Locate the cell with the specified text and output its (x, y) center coordinate. 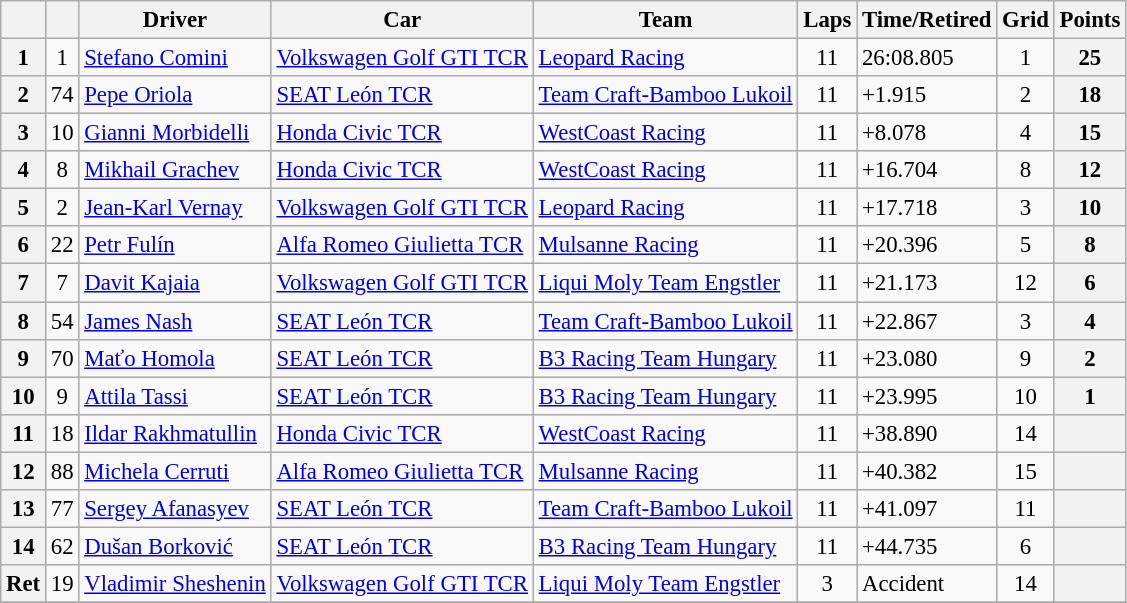
Maťo Homola (175, 358)
13 (24, 509)
77 (62, 509)
+23.080 (927, 358)
+23.995 (927, 396)
Grid (1026, 20)
+38.890 (927, 433)
26:08.805 (927, 58)
+41.097 (927, 509)
88 (62, 471)
+20.396 (927, 245)
Ret (24, 584)
Team (666, 20)
Mikhail Grachev (175, 170)
70 (62, 358)
22 (62, 245)
Laps (828, 20)
+16.704 (927, 170)
Driver (175, 20)
Sergey Afanasyev (175, 509)
Car (402, 20)
74 (62, 95)
Points (1090, 20)
James Nash (175, 321)
Gianni Morbidelli (175, 133)
+8.078 (927, 133)
+40.382 (927, 471)
Time/Retired (927, 20)
25 (1090, 58)
Davit Kajaia (175, 283)
Petr Fulín (175, 245)
Vladimir Sheshenin (175, 584)
Jean-Karl Vernay (175, 208)
Stefano Comini (175, 58)
+22.867 (927, 321)
Dušan Borković (175, 546)
+21.173 (927, 283)
54 (62, 321)
Ildar Rakhmatullin (175, 433)
19 (62, 584)
+17.718 (927, 208)
+1.915 (927, 95)
Accident (927, 584)
62 (62, 546)
Michela Cerruti (175, 471)
Pepe Oriola (175, 95)
Attila Tassi (175, 396)
+44.735 (927, 546)
